Capture the cell that displays the provided text and extract its (X, Y) central coordinate. 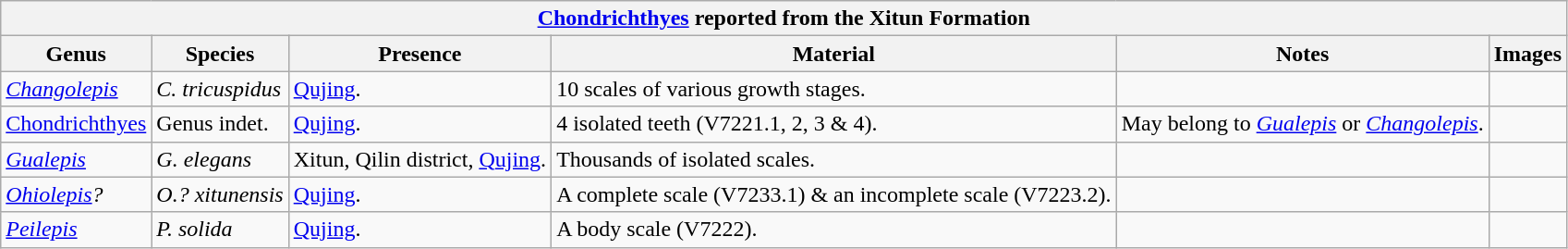
Gualepis (76, 159)
Genus (76, 54)
10 scales of various growth stages. (834, 89)
G. elegans (220, 159)
Images (1527, 54)
4 isolated teeth (V7221.1, 2, 3 & 4). (834, 124)
May belong to Gualepis or Changolepis. (1303, 124)
Xitun, Qilin district, Qujing. (419, 159)
Ohiolepis? (76, 194)
A body scale (V7222). (834, 230)
Changolepis (76, 89)
Peilepis (76, 230)
Chondrichthyes (76, 124)
Thousands of isolated scales. (834, 159)
P. solida (220, 230)
O.? xitunensis (220, 194)
A complete scale (V7233.1) & an incomplete scale (V7223.2). (834, 194)
C. tricuspidus (220, 89)
Presence (419, 54)
Genus indet. (220, 124)
Notes (1303, 54)
Material (834, 54)
Chondrichthyes reported from the Xitun Formation (784, 19)
Species (220, 54)
